Return (x, y) of the center of cell containing provided text 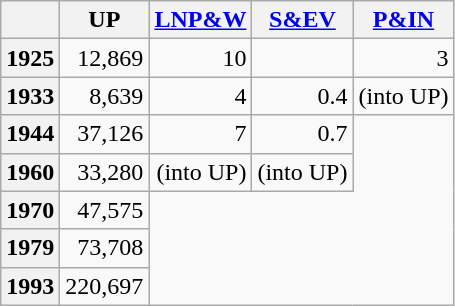
0.4 (302, 96)
S&EV (302, 20)
1933 (30, 96)
7 (200, 134)
1979 (30, 248)
8,639 (104, 96)
37,126 (104, 134)
12,869 (104, 58)
1970 (30, 210)
33,280 (104, 172)
4 (200, 96)
1925 (30, 58)
10 (200, 58)
P&IN (404, 20)
LNP&W (200, 20)
47,575 (104, 210)
1944 (30, 134)
3 (404, 58)
0.7 (302, 134)
73,708 (104, 248)
220,697 (104, 286)
UP (104, 20)
1993 (30, 286)
1960 (30, 172)
